Detect which cell encompasses the target text, then output its [x, y] center coordinate. 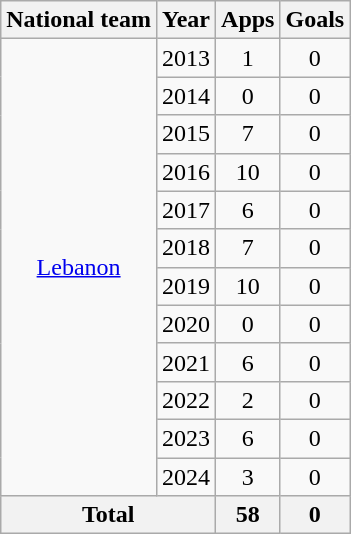
2018 [186, 248]
2014 [186, 96]
2 [248, 400]
2015 [186, 134]
National team [79, 20]
Total [108, 515]
2013 [186, 58]
Apps [248, 20]
Goals [315, 20]
Year [186, 20]
Lebanon [79, 268]
2020 [186, 324]
58 [248, 515]
2023 [186, 438]
2021 [186, 362]
2022 [186, 400]
2017 [186, 210]
2024 [186, 477]
2016 [186, 172]
3 [248, 477]
1 [248, 58]
2019 [186, 286]
